Pinpoint the cell where the given text exists, returning its [X, Y] midpoint coordinate. 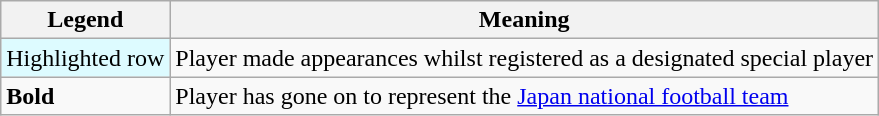
Player has gone on to represent the Japan national football team [524, 96]
Meaning [524, 20]
Bold [86, 96]
Legend [86, 20]
Highlighted row [86, 58]
Player made appearances whilst registered as a designated special player [524, 58]
